Return [X, Y] of the center of cell containing provided text 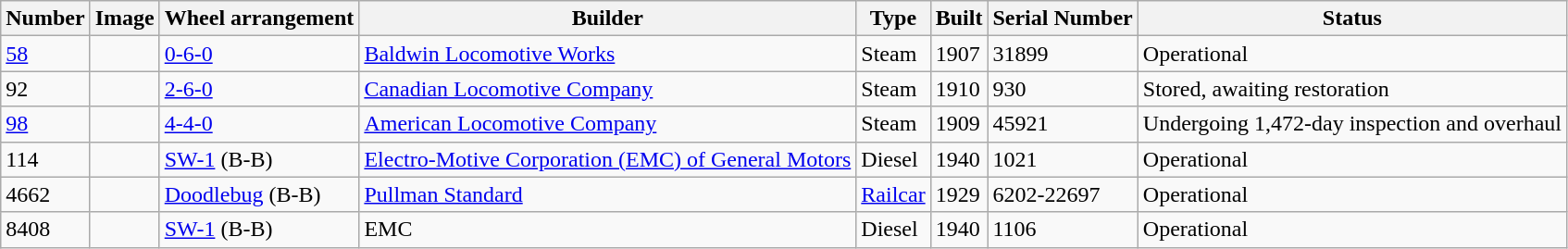
EMC [607, 230]
58 [45, 54]
2-6-0 [259, 89]
Number [45, 19]
Railcar [893, 194]
Doodlebug (B-B) [259, 194]
4-4-0 [259, 124]
1021 [1063, 159]
8408 [45, 230]
Built [959, 19]
Wheel arrangement [259, 19]
Stored, awaiting restoration [1351, 89]
114 [45, 159]
1929 [959, 194]
92 [45, 89]
Undergoing 1,472-day inspection and overhaul [1351, 124]
Electro-Motive Corporation (EMC) of General Motors [607, 159]
Image [124, 19]
45921 [1063, 124]
1907 [959, 54]
American Locomotive Company [607, 124]
1909 [959, 124]
Status [1351, 19]
98 [45, 124]
4662 [45, 194]
Builder [607, 19]
31899 [1063, 54]
930 [1063, 89]
Canadian Locomotive Company [607, 89]
Pullman Standard [607, 194]
Baldwin Locomotive Works [607, 54]
Serial Number [1063, 19]
1106 [1063, 230]
1910 [959, 89]
0-6-0 [259, 54]
Type [893, 19]
6202-22697 [1063, 194]
